Extract the (X, Y) coordinate from the center of the cell holding the provided text.  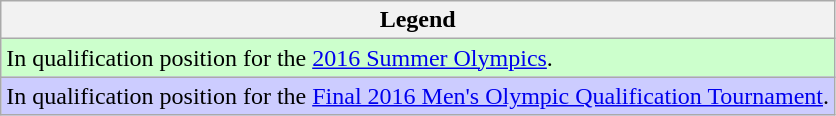
In qualification position for the Final 2016 Men's Olympic Qualification Tournament. (418, 96)
In qualification position for the 2016 Summer Olympics. (418, 58)
Legend (418, 20)
